Return the (X, Y) coordinate for the center point of the cell that contains the specified text.  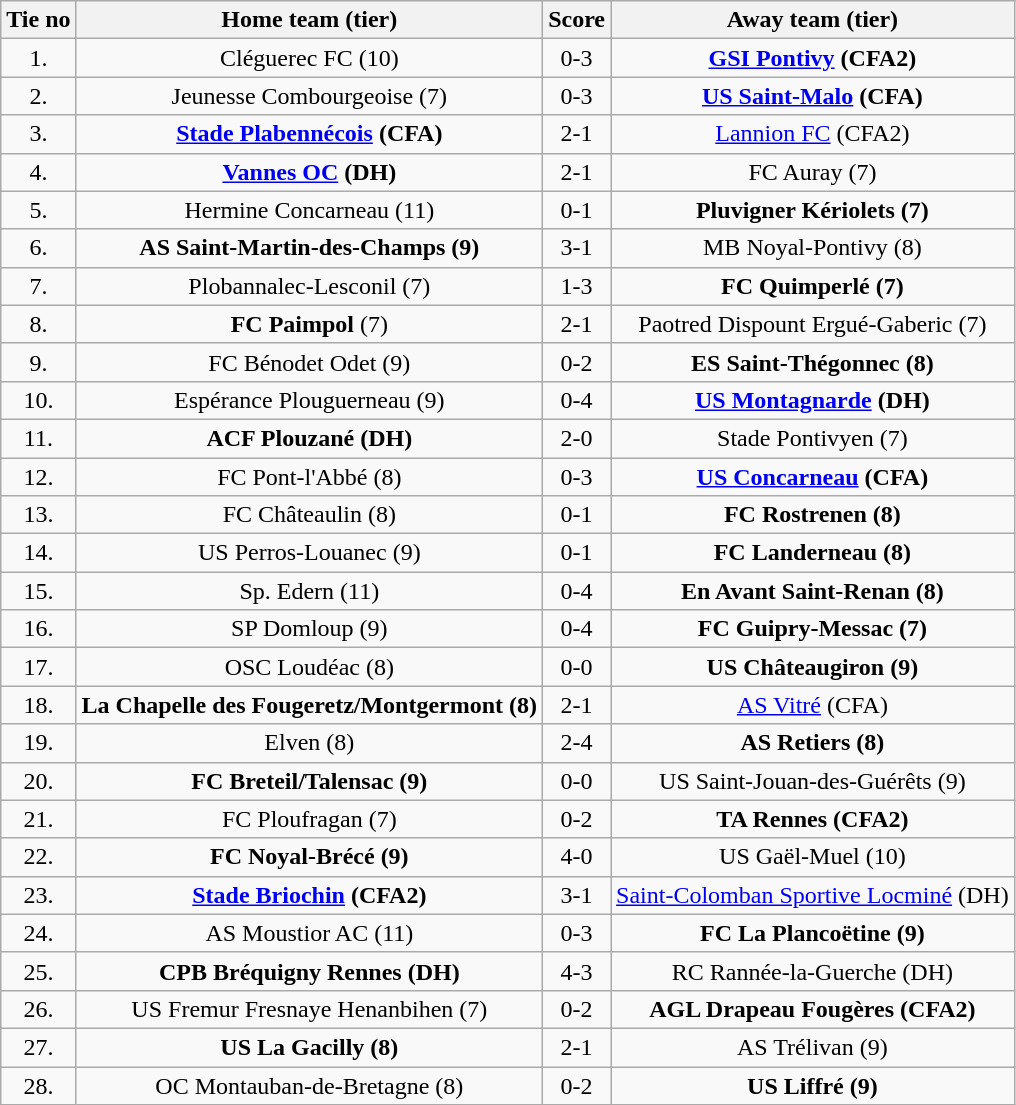
FC Pont-l'Abbé (8) (310, 477)
FC Landerneau (8) (813, 553)
AS Moustior AC (11) (310, 933)
GSI Pontivy (CFA2) (813, 58)
AS Trélivan (9) (813, 1047)
US Saint-Malo (CFA) (813, 96)
Sp. Edern (11) (310, 591)
18. (38, 705)
Plobannalec-Lesconil (7) (310, 286)
SP Domloup (9) (310, 629)
10. (38, 400)
US Montagnarde (DH) (813, 400)
Pluvigner Kériolets (7) (813, 210)
RC Rannée-la-Guerche (DH) (813, 971)
26. (38, 1009)
FC Guipry-Messac (7) (813, 629)
28. (38, 1085)
20. (38, 781)
US La Gacilly (8) (310, 1047)
En Avant Saint-Renan (8) (813, 591)
AS Retiers (8) (813, 743)
FC Quimperlé (7) (813, 286)
2-0 (577, 438)
FC Rostrenen (8) (813, 515)
US Châteaugiron (9) (813, 667)
8. (38, 324)
Stade Pontivyen (7) (813, 438)
27. (38, 1047)
US Saint-Jouan-des-Guérêts (9) (813, 781)
Vannes OC (DH) (310, 172)
US Concarneau (CFA) (813, 477)
FC Châteaulin (8) (310, 515)
Saint-Colomban Sportive Locminé (DH) (813, 895)
7. (38, 286)
21. (38, 819)
3. (38, 134)
La Chapelle des Fougeretz/Montgermont (8) (310, 705)
FC Breteil/Talensac (9) (310, 781)
US Gaël-Muel (10) (813, 857)
Elven (8) (310, 743)
12. (38, 477)
2. (38, 96)
OSC Loudéac (8) (310, 667)
1. (38, 58)
Stade Briochin (CFA2) (310, 895)
FC Noyal-Brécé (9) (310, 857)
25. (38, 971)
15. (38, 591)
FC Bénodet Odet (9) (310, 362)
FC La Plancoëtine (9) (813, 933)
Score (577, 20)
Jeunesse Combourgeoise (7) (310, 96)
FC Paimpol (7) (310, 324)
5. (38, 210)
16. (38, 629)
14. (38, 553)
23. (38, 895)
17. (38, 667)
AGL Drapeau Fougères (CFA2) (813, 1009)
13. (38, 515)
24. (38, 933)
Paotred Dispount Ergué-Gaberic (7) (813, 324)
22. (38, 857)
US Perros-Louanec (9) (310, 553)
AS Saint-Martin-des-Champs (9) (310, 248)
Tie no (38, 20)
9. (38, 362)
1-3 (577, 286)
US Liffré (9) (813, 1085)
4-0 (577, 857)
11. (38, 438)
Stade Plabennécois (CFA) (310, 134)
6. (38, 248)
4-3 (577, 971)
19. (38, 743)
Cléguerec FC (10) (310, 58)
Away team (tier) (813, 20)
ACF Plouzané (DH) (310, 438)
2-4 (577, 743)
US Fremur Fresnaye Henanbihen (7) (310, 1009)
Lannion FC (CFA2) (813, 134)
AS Vitré (CFA) (813, 705)
TA Rennes (CFA2) (813, 819)
FC Auray (7) (813, 172)
Espérance Plouguerneau (9) (310, 400)
Hermine Concarneau (11) (310, 210)
FC Ploufragan (7) (310, 819)
ES Saint-Thégonnec (8) (813, 362)
4. (38, 172)
OC Montauban-de-Bretagne (8) (310, 1085)
Home team (tier) (310, 20)
MB Noyal-Pontivy (8) (813, 248)
CPB Bréquigny Rennes (DH) (310, 971)
